Detect which cell encompasses the target text, then output its [x, y] center coordinate. 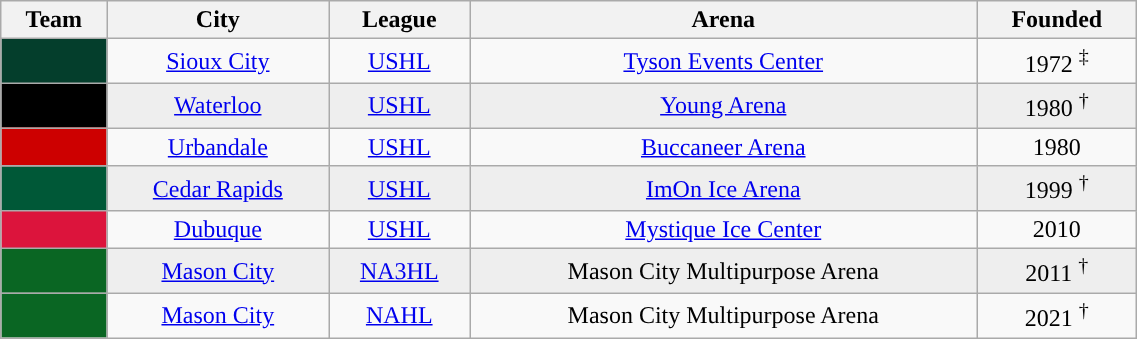
Mystique Ice Center [724, 230]
Young Arena [724, 106]
Buccaneer Arena [724, 147]
Waterloo [218, 106]
1980 [1057, 147]
Dubuque [218, 230]
NA3HL [400, 272]
City [218, 20]
1972 ‡ [1057, 62]
2021 † [1057, 316]
1999 † [1057, 188]
Cedar Rapids [218, 188]
2011 † [1057, 272]
Tyson Events Center [724, 62]
Urbandale [218, 147]
2010 [1057, 230]
1980 † [1057, 106]
Founded [1057, 20]
NAHL [400, 316]
ImOn Ice Arena [724, 188]
League [400, 20]
Sioux City [218, 62]
Arena [724, 20]
Team [54, 20]
